Provide the (x, y) coordinate of the cell's center where the given text is located.  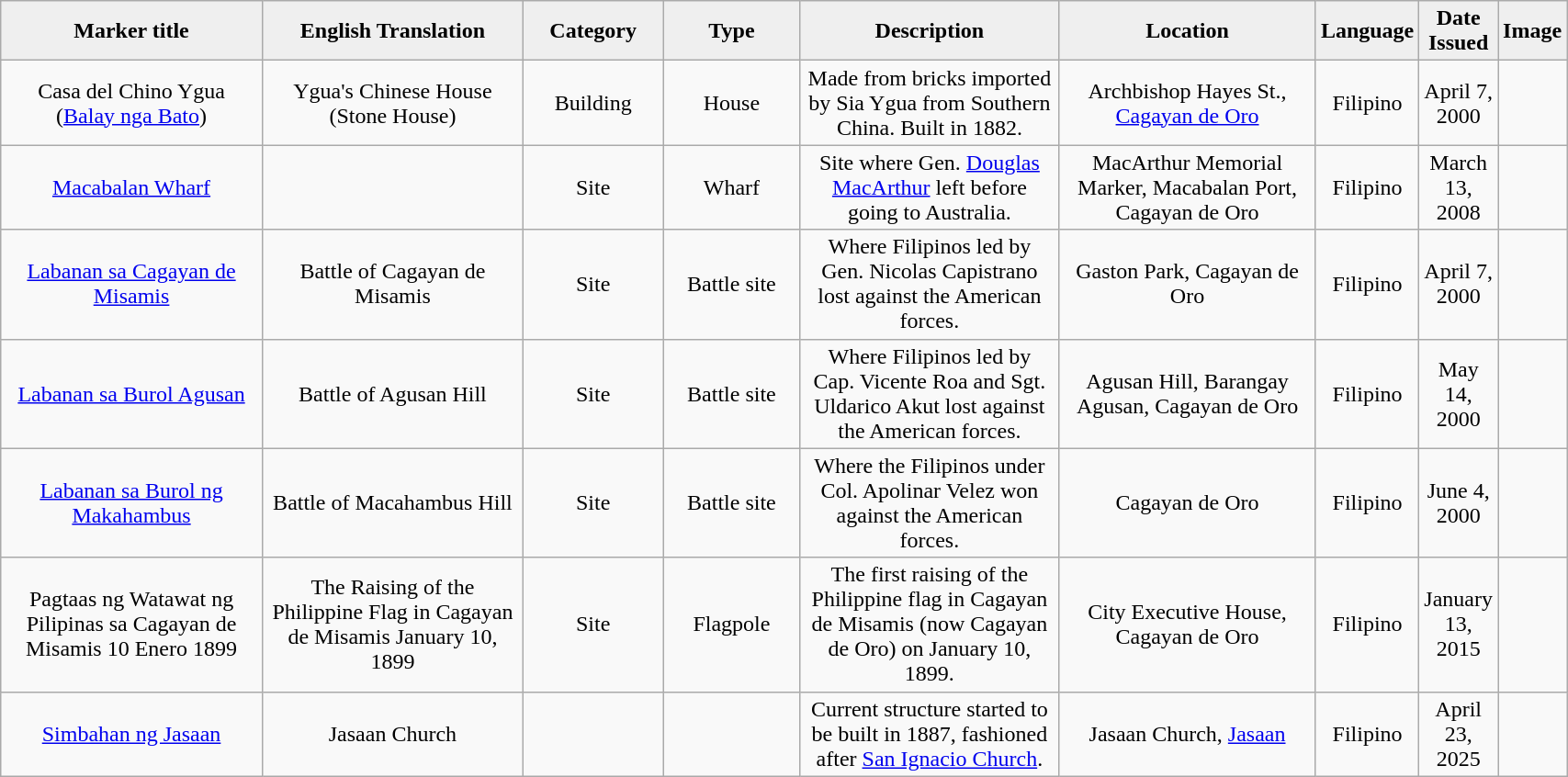
Wharf (731, 187)
Battle of Agusan Hill (392, 393)
Agusan Hill, Barangay Agusan, Cagayan de Oro (1188, 393)
Ygua's Chinese House(Stone House) (392, 103)
Jasaan Church, Jasaan (1188, 734)
Cagayan de Oro (1188, 503)
City Executive House, Cagayan de Oro (1188, 625)
Simbahan ng Jasaan (132, 734)
Where the Filipinos under Col. Apolinar Velez won against the American forces. (930, 503)
Marker title (132, 31)
Building (593, 103)
March 13, 2008 (1459, 187)
Where Filipinos led by Gen. Nicolas Capistrano lost against the American forces. (930, 285)
Labanan sa Burol ng Makahambus (132, 503)
Description (930, 31)
Macabalan Wharf (132, 187)
January 13, 2015 (1459, 625)
The first raising of the Philippine flag in Cagayan de Misamis (now Cagayan de Oro) on January 10, 1899. (930, 625)
MacArthur Memorial Marker, Macabalan Port, Cagayan de Oro (1188, 187)
Location (1188, 31)
Site where Gen. Douglas MacArthur left before going to Australia. (930, 187)
April 23, 2025 (1459, 734)
Language (1367, 31)
Current structure started to be built in 1887, fashioned after San Ignacio Church. (930, 734)
Made from bricks imported by Sia Ygua from Southern China. Built in 1882. (930, 103)
Labanan sa Burol Agusan (132, 393)
Battle of Macahambus Hill (392, 503)
Date Issued (1459, 31)
Labanan sa Cagayan de Misamis (132, 285)
Gaston Park, Cagayan de Oro (1188, 285)
May 14, 2000 (1459, 393)
Image (1532, 31)
June 4, 2000 (1459, 503)
Where Filipinos led by Cap. Vicente Roa and Sgt. Uldarico Akut lost against the American forces. (930, 393)
Battle of Cagayan de Misamis (392, 285)
Type (731, 31)
English Translation (392, 31)
Jasaan Church (392, 734)
Pagtaas ng Watawat ng Pilipinas sa Cagayan de Misamis 10 Enero 1899 (132, 625)
Casa del Chino Ygua (Balay nga Bato) (132, 103)
Archbishop Hayes St., Cagayan de Oro (1188, 103)
Flagpole (731, 625)
House (731, 103)
Category (593, 31)
The Raising of the Philippine Flag in Cagayan de Misamis January 10, 1899 (392, 625)
